Return the [x, y] coordinate for the center point of the cell that contains the specified text.  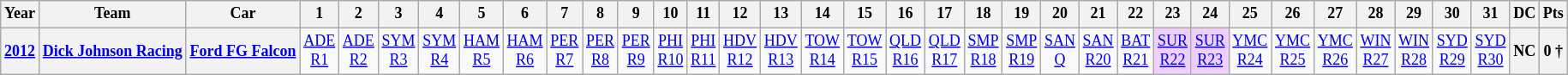
QLDR16 [906, 51]
SMPR19 [1021, 51]
21 [1098, 14]
WINR27 [1376, 51]
SANR20 [1098, 51]
Ford FG Falcon [243, 51]
SMPR18 [984, 51]
PERR8 [601, 51]
13 [781, 14]
BATR21 [1136, 51]
30 [1451, 14]
Pts [1554, 14]
8 [601, 14]
5 [482, 14]
NC [1525, 51]
31 [1491, 14]
3 [398, 14]
SANQ [1061, 51]
SYDR29 [1451, 51]
HAMR5 [482, 51]
SURR23 [1210, 51]
SYDR30 [1491, 51]
10 [670, 14]
Car [243, 14]
PHIR11 [703, 51]
TOWR14 [823, 51]
23 [1173, 14]
TOWR15 [864, 51]
6 [524, 14]
26 [1293, 14]
9 [636, 14]
HDVR13 [781, 51]
SYMR4 [440, 51]
27 [1335, 14]
19 [1021, 14]
SYMR3 [398, 51]
QLDR17 [944, 51]
ADER1 [320, 51]
28 [1376, 14]
YMCR24 [1250, 51]
SURR22 [1173, 51]
18 [984, 14]
2012 [21, 51]
YMCR26 [1335, 51]
2 [359, 14]
24 [1210, 14]
PERR9 [636, 51]
7 [565, 14]
HAMR6 [524, 51]
Dick Johnson Racing [112, 51]
12 [740, 14]
1 [320, 14]
WINR28 [1414, 51]
Year [21, 14]
29 [1414, 14]
16 [906, 14]
HDVR12 [740, 51]
22 [1136, 14]
0 † [1554, 51]
DC [1525, 14]
Team [112, 14]
11 [703, 14]
PHIR10 [670, 51]
17 [944, 14]
YMCR25 [1293, 51]
15 [864, 14]
14 [823, 14]
4 [440, 14]
PERR7 [565, 51]
25 [1250, 14]
20 [1061, 14]
ADER2 [359, 51]
